Extract the (x, y) coordinate from the center of the cell holding the provided text.  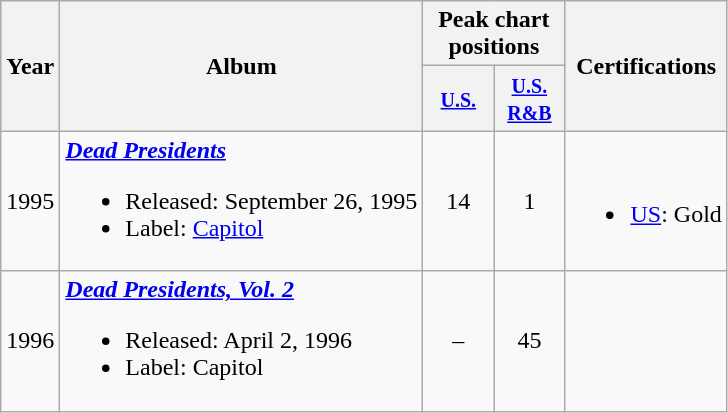
Peak chart positions (494, 34)
14 (458, 201)
Dead Presidents, Vol. 2Released: April 2, 1996Label: Capitol (242, 341)
1995 (30, 201)
Dead PresidentsReleased: September 26, 1995Label: Capitol (242, 201)
Album (242, 66)
Year (30, 66)
45 (530, 341)
– (458, 341)
U.S. R&B (530, 98)
Certifications (646, 66)
U.S. (458, 98)
US: Gold (646, 201)
1996 (30, 341)
1 (530, 201)
